Return the [X, Y] coordinate for the center point of the cell that contains the specified text.  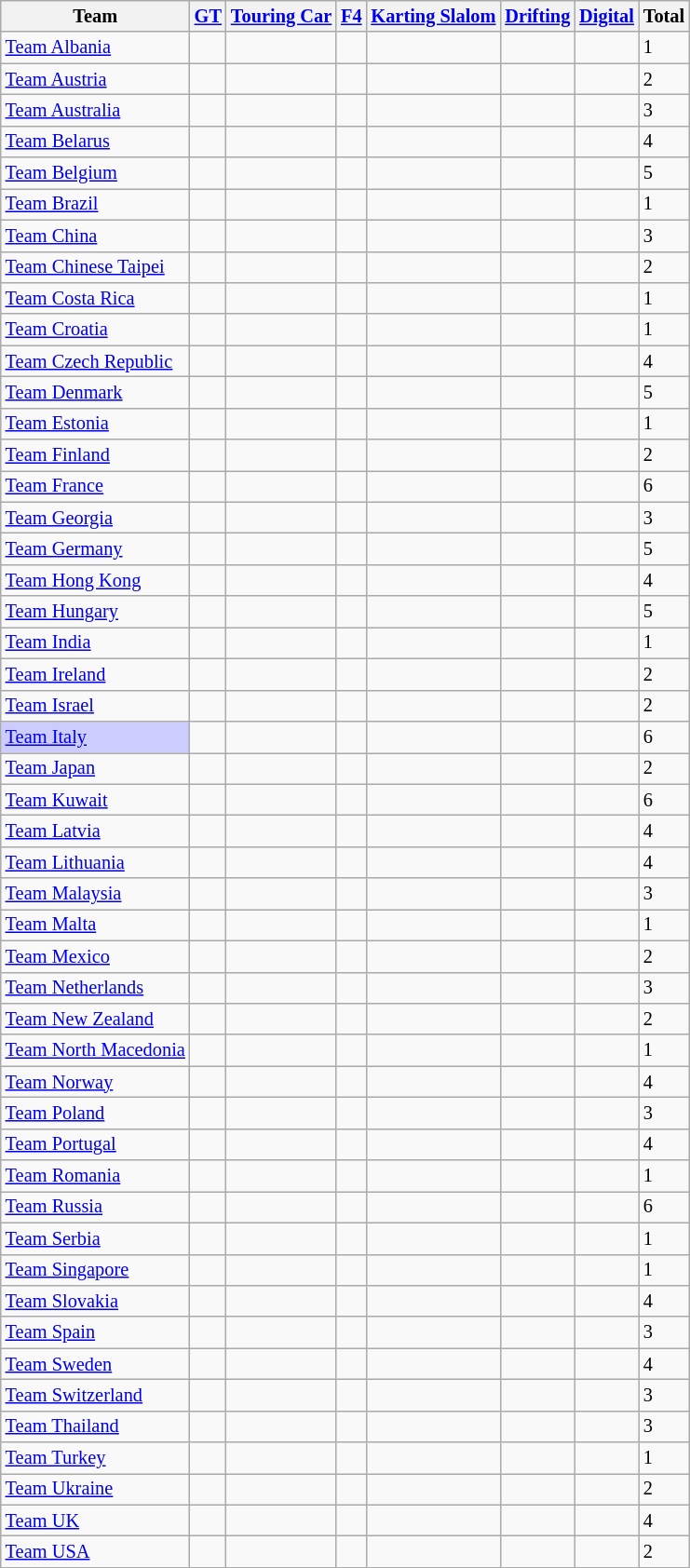
Team Romania [95, 1176]
Team Australia [95, 110]
Team Germany [95, 548]
Team Brazil [95, 204]
Team Albania [95, 47]
Team Italy [95, 737]
Team Czech Republic [95, 361]
Drifting [537, 16]
Team Netherlands [95, 988]
Team Belarus [95, 142]
Team USA [95, 1552]
Team Kuwait [95, 800]
Team Chinese Taipei [95, 267]
Team Mexico [95, 956]
Team New Zealand [95, 1019]
Team Japan [95, 768]
Team France [95, 486]
Team UK [95, 1521]
Team China [95, 236]
Team Norway [95, 1082]
F4 [351, 16]
Team Latvia [95, 831]
Team Thailand [95, 1426]
Team Austria [95, 79]
Digital [607, 16]
Team Croatia [95, 330]
Team [95, 16]
Karting Slalom [433, 16]
Team India [95, 642]
Total [664, 16]
Team Russia [95, 1207]
Team North Macedonia [95, 1050]
Team Finland [95, 455]
Team Estonia [95, 424]
Team Georgia [95, 518]
GT [209, 16]
Team Poland [95, 1113]
Team Sweden [95, 1364]
Team Belgium [95, 173]
Team Hong Kong [95, 580]
Team Lithuania [95, 862]
Team Malta [95, 925]
Team Ukraine [95, 1489]
Team Turkey [95, 1458]
Team Portugal [95, 1144]
Team Singapore [95, 1270]
Team Denmark [95, 392]
Team Serbia [95, 1238]
Team Israel [95, 706]
Team Hungary [95, 612]
Team Malaysia [95, 894]
Team Costa Rica [95, 298]
Team Slovakia [95, 1301]
Team Spain [95, 1332]
Team Ireland [95, 674]
Team Switzerland [95, 1395]
Touring Car [281, 16]
